Scan for the cell matching the given text and deliver its [x, y] coordinate at center. 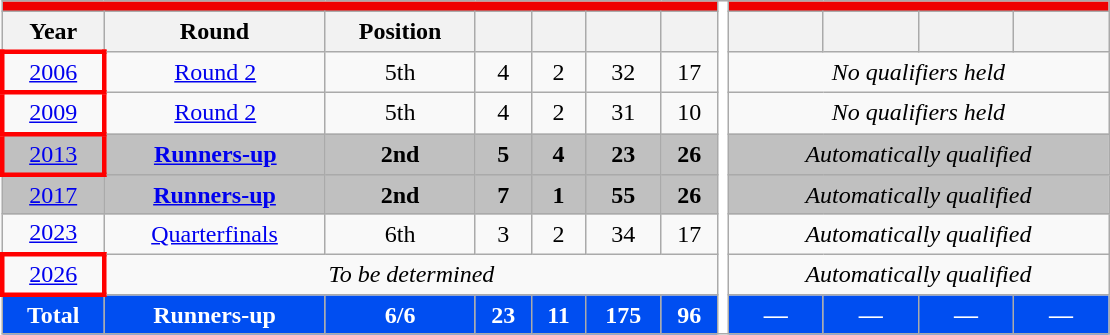
34 [624, 234]
31 [624, 112]
2009 [53, 112]
6th [400, 234]
Position [400, 32]
To be determined [410, 274]
Round [214, 32]
Year [53, 32]
2013 [53, 154]
5 [503, 154]
2023 [53, 234]
32 [624, 72]
175 [624, 315]
Quarterfinals [214, 234]
7 [503, 195]
6/6 [400, 315]
96 [689, 315]
2026 [53, 274]
10 [689, 112]
Total [53, 315]
2017 [53, 195]
2006 [53, 72]
1 [558, 195]
55 [624, 195]
11 [558, 315]
3 [503, 234]
